Locate the cell with the specified text and output its [x, y] center coordinate. 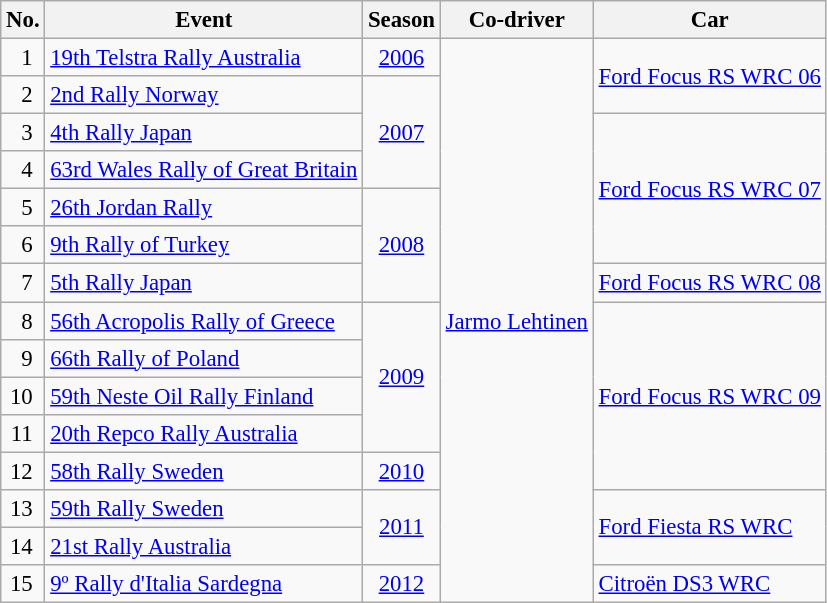
2010 [402, 471]
10 [23, 396]
2006 [402, 58]
14 [23, 546]
21st Rally Australia [204, 546]
66th Rally of Poland [204, 358]
Ford Focus RS WRC 06 [710, 76]
Ford Focus RS WRC 09 [710, 396]
Jarmo Lehtinen [516, 321]
Ford Fiesta RS WRC [710, 528]
2nd Rally Norway [204, 95]
56th Acropolis Rally of Greece [204, 321]
Car [710, 20]
2012 [402, 584]
5 [23, 208]
Ford Focus RS WRC 07 [710, 189]
58th Rally Sweden [204, 471]
4th Rally Japan [204, 133]
Citroën DS3 WRC [710, 584]
9 [23, 358]
Ford Focus RS WRC 08 [710, 283]
7 [23, 283]
2011 [402, 528]
19th Telstra Rally Australia [204, 58]
63rd Wales Rally of Great Britain [204, 170]
2009 [402, 377]
2007 [402, 132]
13 [23, 509]
9th Rally of Turkey [204, 245]
59th Neste Oil Rally Finland [204, 396]
26th Jordan Rally [204, 208]
12 [23, 471]
59th Rally Sweden [204, 509]
8 [23, 321]
2008 [402, 246]
Season [402, 20]
1 [23, 58]
20th Repco Rally Australia [204, 433]
No. [23, 20]
3 [23, 133]
6 [23, 245]
9º Rally d'Italia Sardegna [204, 584]
15 [23, 584]
5th Rally Japan [204, 283]
4 [23, 170]
11 [23, 433]
2 [23, 95]
Co-driver [516, 20]
Event [204, 20]
